Provide the [X, Y] coordinate of the cell's center where the given text is located.  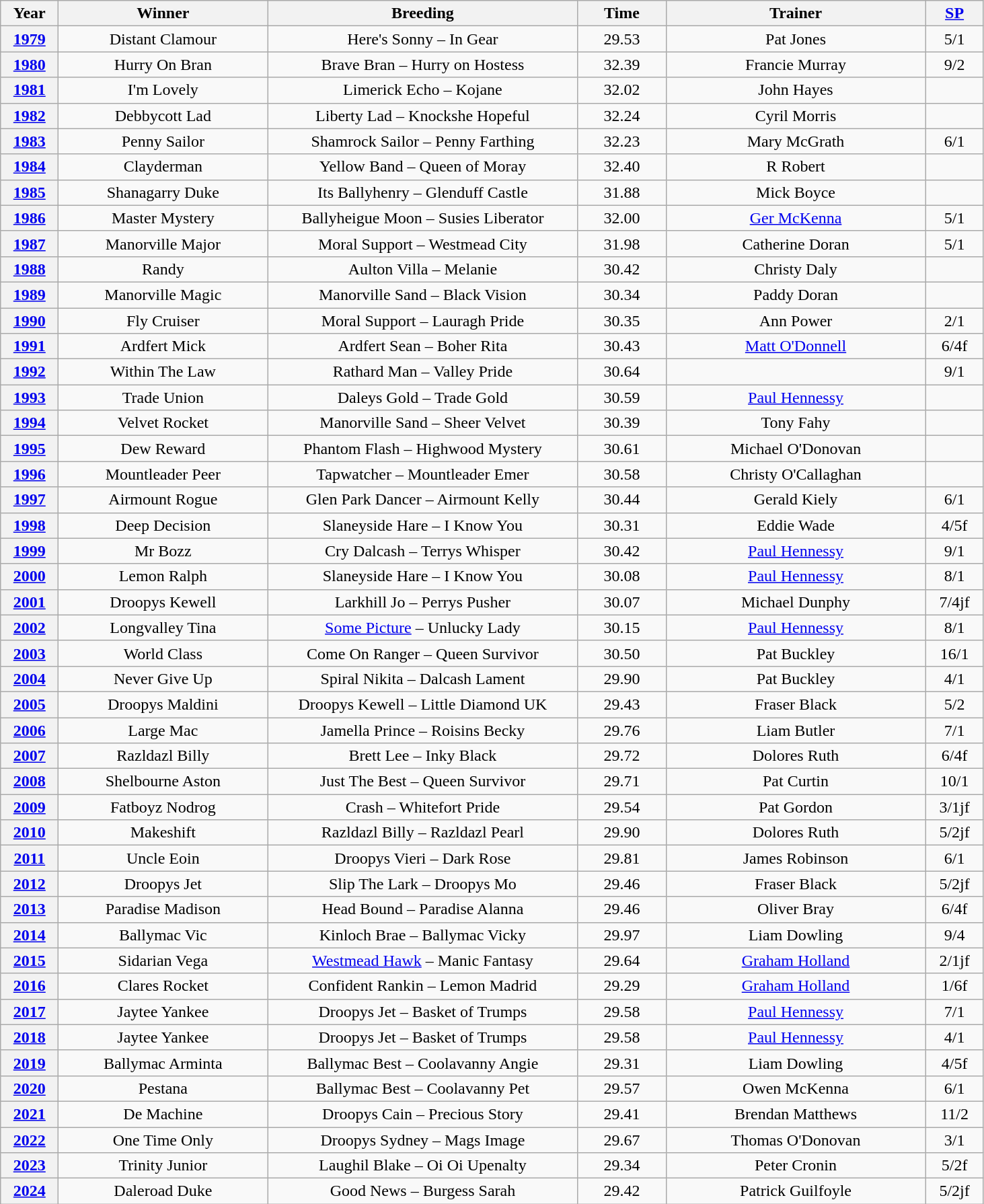
I'm Lovely [163, 90]
Velvet Rocket [163, 423]
World Class [163, 653]
Catherine Doran [796, 243]
Matt O'Donnell [796, 346]
30.59 [621, 398]
Sidarian Vega [163, 961]
1998 [30, 525]
Droopys Kewell [163, 602]
Larkhill Jo – Perrys Pusher [422, 602]
9/2 [954, 65]
2008 [30, 782]
1989 [30, 295]
Ballymac Vic [163, 935]
Mountleader Peer [163, 474]
32.23 [621, 141]
Droopys Cain – Precious Story [422, 1114]
1994 [30, 423]
Shelbourne Aston [163, 782]
1990 [30, 321]
Pat Curtin [796, 782]
2014 [30, 935]
30.31 [621, 525]
Owen McKenna [796, 1088]
1999 [30, 551]
Tapwatcher – Mountleader Emer [422, 474]
30.34 [621, 295]
Thomas O'Donovan [796, 1140]
Aulton Villa – Melanie [422, 269]
30.08 [621, 576]
1996 [30, 474]
Master Mystery [163, 218]
Shamrock Sailor – Penny Farthing [422, 141]
29.31 [621, 1063]
Pestana [163, 1088]
2013 [30, 909]
1984 [30, 167]
32.39 [621, 65]
32.24 [621, 116]
Michael Dunphy [796, 602]
Oliver Bray [796, 909]
Brave Bran – Hurry on Hostess [422, 65]
2/1 [954, 321]
Spiral Nikita – Dalcash Lament [422, 679]
Francie Murray [796, 65]
Kinloch Brae – Ballymac Vicky [422, 935]
Phantom Flash – Highwood Mystery [422, 449]
30.61 [621, 449]
Christy O'Callaghan [796, 474]
Manorville Major [163, 243]
Randy [163, 269]
2000 [30, 576]
Mr Bozz [163, 551]
One Time Only [163, 1140]
Crash – Whitefort Pride [422, 807]
Peter Cronin [796, 1166]
Moral Support – Westmead City [422, 243]
Fatboyz Nodrog [163, 807]
1997 [30, 500]
30.07 [621, 602]
Good News – Burgess Sarah [422, 1191]
30.58 [621, 474]
Debbycott Lad [163, 116]
Cry Dalcash – Terrys Whisper [422, 551]
2011 [30, 858]
29.53 [621, 39]
29.97 [621, 935]
32.00 [621, 218]
2010 [30, 833]
Here's Sonny – In Gear [422, 39]
1982 [30, 116]
5/2f [954, 1166]
2004 [30, 679]
29.72 [621, 756]
Droopys Jet [163, 884]
2024 [30, 1191]
Brett Lee – Inky Black [422, 756]
29.54 [621, 807]
Razldazl Billy – Razldazl Pearl [422, 833]
De Machine [163, 1114]
2009 [30, 807]
Distant Clamour [163, 39]
30.43 [621, 346]
Droopys Kewell – Little Diamond UK [422, 704]
Its Ballyhenry – Glenduff Castle [422, 192]
Breeding [422, 13]
9/4 [954, 935]
Gerald Kiely [796, 500]
30.44 [621, 500]
7/4jf [954, 602]
Uncle Eoin [163, 858]
3/1 [954, 1140]
1995 [30, 449]
2005 [30, 704]
Ardfert Sean – Boher Rita [422, 346]
Ger McKenna [796, 218]
2017 [30, 1012]
Limerick Echo – Kojane [422, 90]
Glen Park Dancer – Airmount Kelly [422, 500]
Airmount Rogue [163, 500]
2019 [30, 1063]
Trinity Junior [163, 1166]
Pat Jones [796, 39]
Laughil Blake – Oi Oi Upenalty [422, 1166]
Manorville Sand – Black Vision [422, 295]
John Hayes [796, 90]
Dew Reward [163, 449]
2002 [30, 628]
2020 [30, 1088]
Makeshift [163, 833]
Time [621, 13]
Westmead Hawk – Manic Fantasy [422, 961]
Ballyheigue Moon – Susies Liberator [422, 218]
Hurry On Bran [163, 65]
29.76 [621, 730]
Clayderman [163, 167]
Liberty Lad – Knockshe Hopeful [422, 116]
Ballymac Arminta [163, 1063]
Lemon Ralph [163, 576]
Ballymac Best – Coolavanny Pet [422, 1088]
Liam Butler [796, 730]
1983 [30, 141]
2006 [30, 730]
Winner [163, 13]
1981 [30, 90]
Shanagarry Duke [163, 192]
Rathard Man – Valley Pride [422, 372]
Clares Rocket [163, 986]
2018 [30, 1037]
Jamella Prince – Roisins Becky [422, 730]
16/1 [954, 653]
29.41 [621, 1114]
2022 [30, 1140]
Droopys Vieri – Dark Rose [422, 858]
30.50 [621, 653]
29.64 [621, 961]
Confident Rankin – Lemon Madrid [422, 986]
1988 [30, 269]
Penny Sailor [163, 141]
2003 [30, 653]
3/1jf [954, 807]
2016 [30, 986]
Trade Union [163, 398]
Ballymac Best – Coolavanny Angie [422, 1063]
Cyril Morris [796, 116]
1985 [30, 192]
Ardfert Mick [163, 346]
James Robinson [796, 858]
Ann Power [796, 321]
29.81 [621, 858]
Droopys Maldini [163, 704]
2015 [30, 961]
29.43 [621, 704]
Michael O'Donovan [796, 449]
Within The Law [163, 372]
Manorville Magic [163, 295]
Pat Gordon [796, 807]
11/2 [954, 1114]
1992 [30, 372]
1991 [30, 346]
29.57 [621, 1088]
1980 [30, 65]
Paradise Madison [163, 909]
2001 [30, 602]
Manorville Sand – Sheer Velvet [422, 423]
Large Mac [163, 730]
Eddie Wade [796, 525]
30.64 [621, 372]
R Robert [796, 167]
30.39 [621, 423]
Slip The Lark – Droopys Mo [422, 884]
Yellow Band – Queen of Moray [422, 167]
Mick Boyce [796, 192]
29.42 [621, 1191]
Brendan Matthews [796, 1114]
30.15 [621, 628]
Droopys Sydney – Mags Image [422, 1140]
2023 [30, 1166]
29.71 [621, 782]
Head Bound – Paradise Alanna [422, 909]
1993 [30, 398]
Razldazl Billy [163, 756]
5/2 [954, 704]
2/1jf [954, 961]
Deep Decision [163, 525]
1/6f [954, 986]
Patrick Guilfoyle [796, 1191]
1987 [30, 243]
2007 [30, 756]
31.88 [621, 192]
2021 [30, 1114]
30.35 [621, 321]
10/1 [954, 782]
Never Give Up [163, 679]
29.29 [621, 986]
Tony Fahy [796, 423]
Just The Best – Queen Survivor [422, 782]
31.98 [621, 243]
Longvalley Tina [163, 628]
29.67 [621, 1140]
Daleys Gold – Trade Gold [422, 398]
1979 [30, 39]
Mary McGrath [796, 141]
Fly Cruiser [163, 321]
2012 [30, 884]
Moral Support – Lauragh Pride [422, 321]
32.02 [621, 90]
Christy Daly [796, 269]
1986 [30, 218]
Year [30, 13]
32.40 [621, 167]
Trainer [796, 13]
Some Picture – Unlucky Lady [422, 628]
29.34 [621, 1166]
Come On Ranger – Queen Survivor [422, 653]
SP [954, 13]
Paddy Doran [796, 295]
Daleroad Duke [163, 1191]
